Determine the [X, Y] coordinate at the center of the cell enclosing the given text.  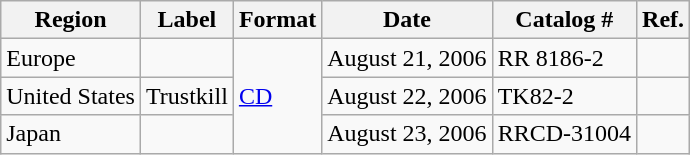
Label [186, 20]
August 23, 2006 [407, 134]
United States [71, 96]
RR 8186-2 [564, 58]
August 22, 2006 [407, 96]
August 21, 2006 [407, 58]
Europe [71, 58]
Region [71, 20]
CD [277, 96]
Trustkill [186, 96]
Ref. [664, 20]
Catalog # [564, 20]
Format [277, 20]
Japan [71, 134]
Date [407, 20]
RRCD-31004 [564, 134]
TK82-2 [564, 96]
